Determine the [x, y] coordinate at the center of the cell enclosing the given text.  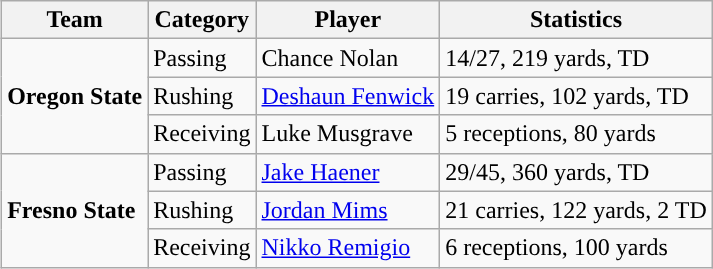
Jake Haener [348, 172]
6 receptions, 100 yards [576, 248]
21 carries, 122 yards, 2 TD [576, 210]
Jordan Mims [348, 210]
Statistics [576, 20]
29/45, 360 yards, TD [576, 172]
Chance Nolan [348, 58]
Oregon State [75, 96]
Team [75, 20]
14/27, 219 yards, TD [576, 58]
Fresno State [75, 210]
Category [202, 20]
Luke Musgrave [348, 134]
5 receptions, 80 yards [576, 134]
Nikko Remigio [348, 248]
Deshaun Fenwick [348, 96]
19 carries, 102 yards, TD [576, 96]
Player [348, 20]
